Extract the (x, y) coordinate from the center of the cell holding the provided text.  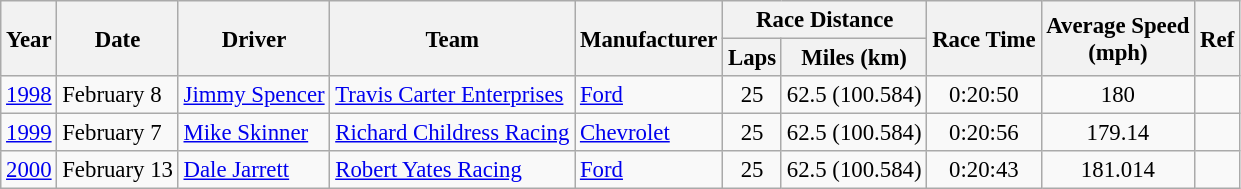
Year (29, 38)
February 8 (118, 95)
2000 (29, 170)
Miles (km) (854, 58)
February 13 (118, 170)
Race Time (984, 38)
Race Distance (825, 20)
0:20:50 (984, 95)
Jimmy Spencer (254, 95)
Average Speed(mph) (1118, 38)
1999 (29, 133)
Robert Yates Racing (452, 170)
179.14 (1118, 133)
0:20:43 (984, 170)
181.014 (1118, 170)
Mike Skinner (254, 133)
Chevrolet (649, 133)
1998 (29, 95)
February 7 (118, 133)
Date (118, 38)
Manufacturer (649, 38)
Laps (752, 58)
180 (1118, 95)
Dale Jarrett (254, 170)
Driver (254, 38)
Ref (1218, 38)
Richard Childress Racing (452, 133)
Travis Carter Enterprises (452, 95)
0:20:56 (984, 133)
Team (452, 38)
